Output the [x, y] coordinate of the center of the cell containing the given text.  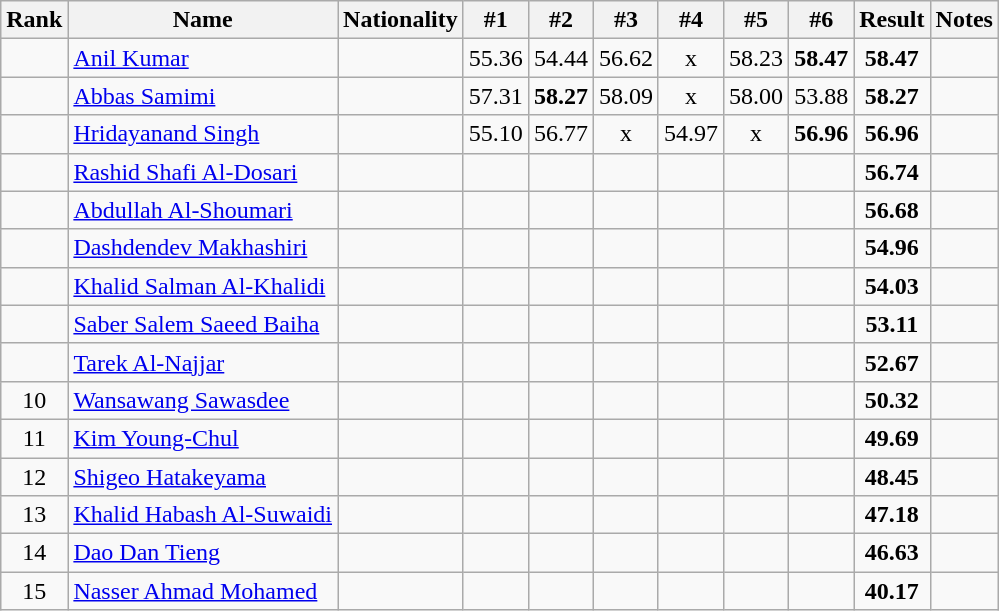
14 [34, 553]
Khalid Habash Al-Suwaidi [203, 515]
Nasser Ahmad Mohamed [203, 591]
58.09 [626, 96]
11 [34, 438]
49.69 [892, 438]
Rank [34, 20]
54.97 [690, 134]
56.74 [892, 172]
46.63 [892, 553]
Tarek Al-Najjar [203, 362]
54.03 [892, 286]
Rashid Shafi Al-Dosari [203, 172]
#5 [756, 20]
Dashdendev Makhashiri [203, 248]
54.44 [560, 58]
48.45 [892, 477]
#3 [626, 20]
Name [203, 20]
#6 [822, 20]
#1 [496, 20]
Anil Kumar [203, 58]
53.88 [822, 96]
Abdullah Al-Shoumari [203, 210]
53.11 [892, 324]
10 [34, 400]
54.96 [892, 248]
#4 [690, 20]
Nationality [401, 20]
58.00 [756, 96]
57.31 [496, 96]
15 [34, 591]
Notes [964, 20]
#2 [560, 20]
Result [892, 20]
12 [34, 477]
Khalid Salman Al-Khalidi [203, 286]
Hridayanand Singh [203, 134]
40.17 [892, 591]
55.36 [496, 58]
55.10 [496, 134]
56.62 [626, 58]
58.23 [756, 58]
Kim Young-Chul [203, 438]
56.68 [892, 210]
Dao Dan Tieng [203, 553]
50.32 [892, 400]
Shigeo Hatakeyama [203, 477]
Saber Salem Saeed Baiha [203, 324]
47.18 [892, 515]
Abbas Samimi [203, 96]
52.67 [892, 362]
13 [34, 515]
Wansawang Sawasdee [203, 400]
56.77 [560, 134]
